Return the [x, y] coordinate for the center point of the cell that contains the specified text.  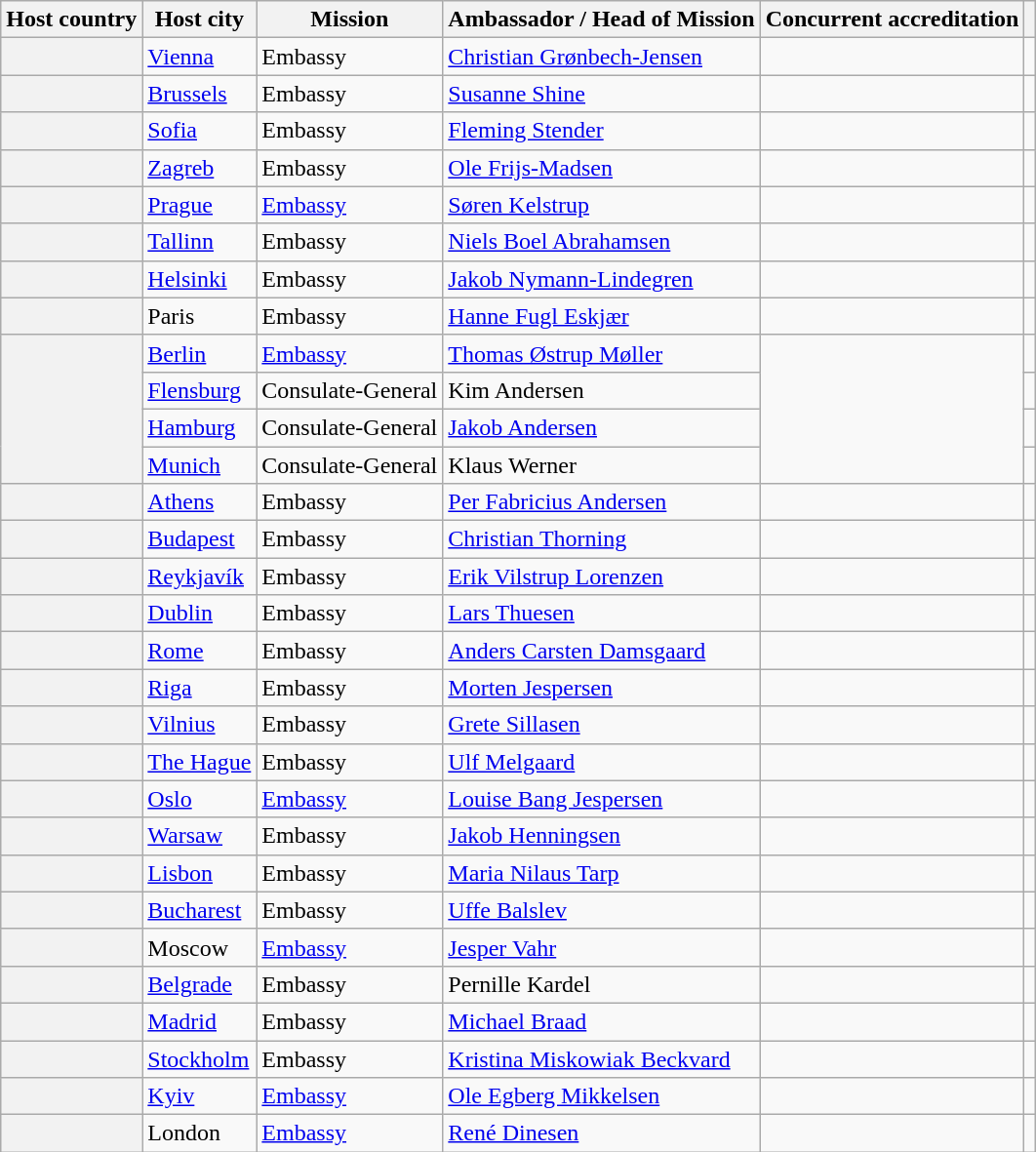
Tallinn [199, 242]
Christian Grønbech-Jensen [601, 57]
Jesper Vahr [601, 947]
Morten Jespersen [601, 688]
Kristina Miskowiak Beckvard [601, 1058]
Munich [199, 465]
Berlin [199, 353]
Niels Boel Abrahamsen [601, 242]
Moscow [199, 947]
Madrid [199, 1021]
Vienna [199, 57]
Kim Andersen [601, 390]
Susanne Shine [601, 94]
Pernille Kardel [601, 984]
Grete Sillasen [601, 725]
Klaus Werner [601, 465]
Mission [349, 20]
Ole Egberg Mikkelsen [601, 1096]
Athens [199, 502]
Vilnius [199, 725]
The Hague [199, 762]
Flensburg [199, 390]
Kyiv [199, 1096]
Erik Vilstrup Lorenzen [601, 576]
Prague [199, 205]
Oslo [199, 799]
Sofia [199, 131]
Ambassador / Head of Mission [601, 20]
Brussels [199, 94]
Lars Thuesen [601, 614]
Rome [199, 651]
Bucharest [199, 910]
Louise Bang Jespersen [601, 799]
Host country [72, 20]
Michael Braad [601, 1021]
Ulf Melgaard [601, 762]
Maria Nilaus Tarp [601, 873]
Ole Frijs-Madsen [601, 168]
Anders Carsten Damsgaard [601, 651]
Paris [199, 316]
London [199, 1133]
Host city [199, 20]
Stockholm [199, 1058]
Søren Kelstrup [601, 205]
Fleming Stender [601, 131]
Hanne Fugl Eskjær [601, 316]
Uffe Balslev [601, 910]
Hamburg [199, 427]
Concurrent accreditation [892, 20]
Dublin [199, 614]
René Dinesen [601, 1133]
Jakob Andersen [601, 427]
Per Fabricius Andersen [601, 502]
Belgrade [199, 984]
Budapest [199, 539]
Helsinki [199, 279]
Zagreb [199, 168]
Warsaw [199, 836]
Christian Thorning [601, 539]
Jakob Henningsen [601, 836]
Jakob Nymann-Lindegren [601, 279]
Lisbon [199, 873]
Reykjavík [199, 576]
Riga [199, 688]
Thomas Østrup Møller [601, 353]
